Return (X, Y) of the center of cell containing provided text 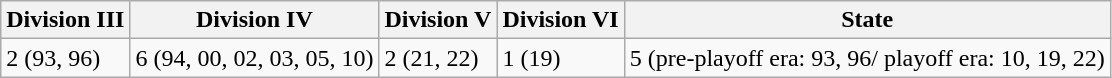
Division V (438, 20)
Division III (66, 20)
Division VI (560, 20)
2 (21, 22) (438, 58)
Division IV (254, 20)
State (867, 20)
5 (pre-playoff era: 93, 96/ playoff era: 10, 19, 22) (867, 58)
1 (19) (560, 58)
2 (93, 96) (66, 58)
6 (94, 00, 02, 03, 05, 10) (254, 58)
